Capture the cell that displays the provided text and extract its [X, Y] central coordinate. 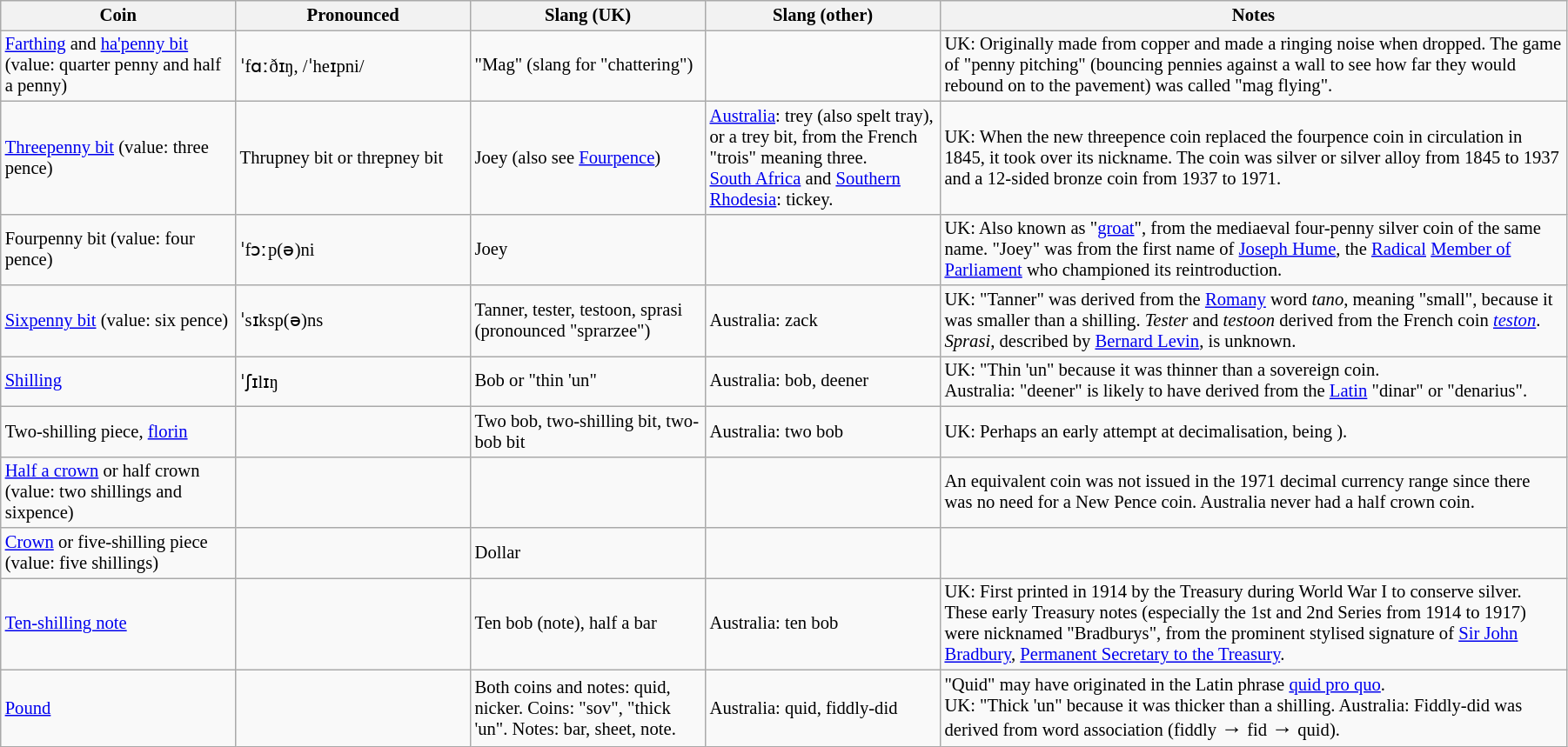
Notes [1254, 15]
Two bob, two-shilling bit, two-bob bit [588, 431]
Pound [118, 708]
Slang (UK) [588, 15]
Farthing and ha'penny bit (value: quarter penny and half a penny) [118, 65]
ˈsɪksp(ə)ns [353, 321]
Fourpenny bit (value: four pence) [118, 250]
Threepenny bit (value: three pence) [118, 157]
Pronounced [353, 15]
Joey [588, 250]
Australia: quid, fiddly-did [823, 708]
Thrupney bit or threpney bit [353, 157]
Ten bob (note), half a bar [588, 624]
Bob or "thin 'un" [588, 381]
Dollar [588, 552]
Australia: two bob [823, 431]
Coin [118, 15]
Crown or five-shilling piece (value: five shillings) [118, 552]
UK: Perhaps an early attempt at decimalisation, being ). [1254, 431]
Two-shilling piece, florin [118, 431]
Australia: trey (also spelt tray), or a trey bit, from the French "trois" meaning three.South Africa and Southern Rhodesia: tickey. [823, 157]
Sixpenny bit (value: six pence) [118, 321]
Australia: zack [823, 321]
Joey (also see Fourpence) [588, 157]
UK: "Thin 'un" because it was thinner than a sovereign coin.Australia: "deener" is likely to have derived from the Latin "dinar" or "denarius". [1254, 381]
Half a crown or half crown (value: two shillings and sixpence) [118, 492]
Australia: ten bob [823, 624]
Both coins and notes: quid, nicker. Coins: "sov", "thick 'un". Notes: bar, sheet, note. [588, 708]
"Mag" (slang for "chattering") [588, 65]
Shilling [118, 381]
ˈfɔːp(ə)ni [353, 250]
Tanner, tester, testoon, sprasi (pronounced "sprarzee") [588, 321]
Slang (other) [823, 15]
ˈfɑːðɪŋ, /ˈheɪpni/ [353, 65]
Australia: bob, deener [823, 381]
Ten-shilling note [118, 624]
ˈʃɪlɪŋ [353, 381]
